Capture the cell that displays the provided text and extract its [x, y] central coordinate. 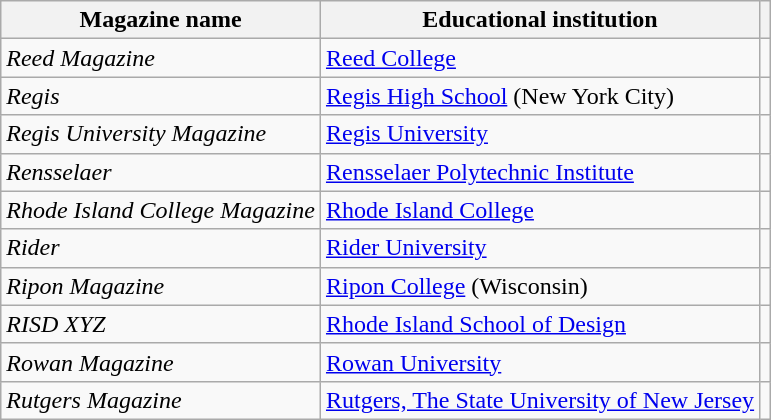
Reed College [540, 58]
Educational institution [540, 20]
Rhode Island College [540, 210]
Rensselaer Polytechnic Institute [540, 172]
Magazine name [161, 20]
Rutgers Magazine [161, 400]
Ripon Magazine [161, 286]
Reed Magazine [161, 58]
Rutgers, The State University of New Jersey [540, 400]
Rensselaer [161, 172]
Regis [161, 96]
Regis High School (New York City) [540, 96]
Ripon College (Wisconsin) [540, 286]
Rider [161, 248]
Regis University Magazine [161, 134]
Rhode Island School of Design [540, 324]
Regis University [540, 134]
Rhode Island College Magazine [161, 210]
Rider University [540, 248]
Rowan Magazine [161, 362]
Rowan University [540, 362]
RISD XYZ [161, 324]
